Search for the cell housing the specified text and yield its [X, Y] center coordinate. 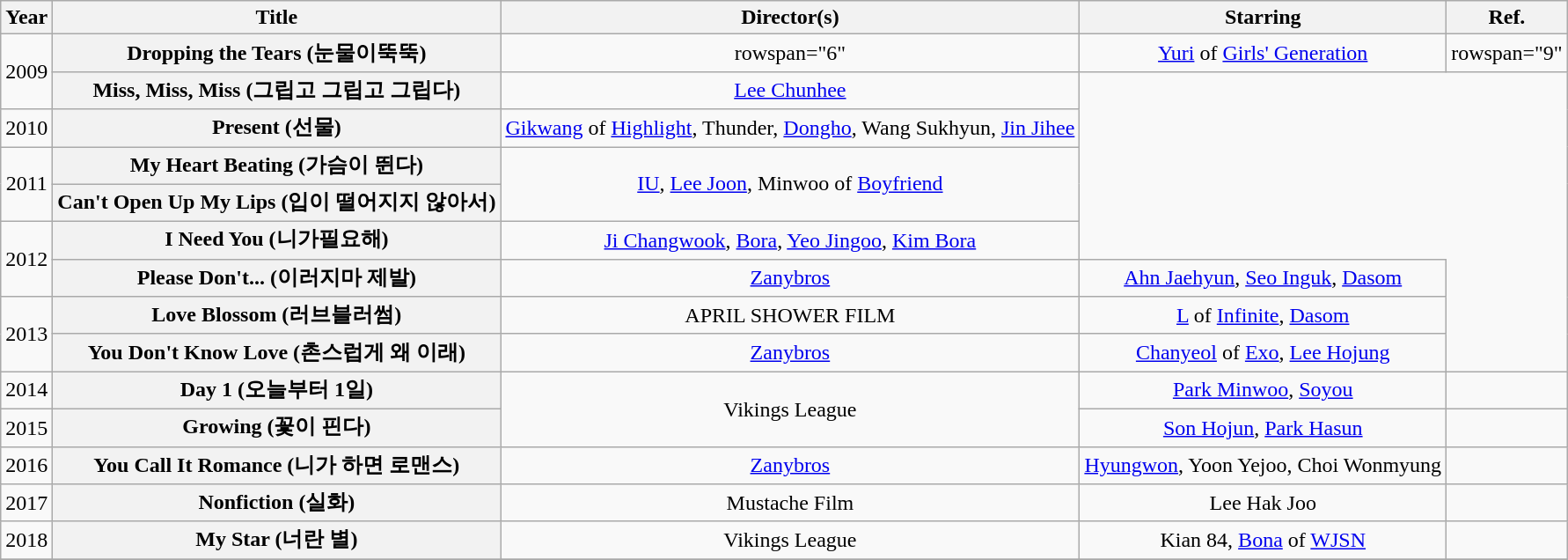
Please Don't... (이러지마 제발) [276, 278]
2012 [26, 259]
Kian 84, Bona of WJSN [1264, 541]
Title [276, 18]
My Star (너란 별) [276, 541]
2010 [26, 129]
Director(s) [790, 18]
Son Hojun, Park Hasun [1264, 428]
Lee Hak Joo [1264, 504]
rowspan="6" [790, 53]
Mustache Film [790, 504]
Dropping the Tears (눈물이뚝뚝) [276, 53]
2018 [26, 541]
Chanyeol of Exo, Lee Hojung [1264, 352]
Growing (꽃이 핀다) [276, 428]
Ahn Jaehyun, Seo Inguk, Dasom [1264, 278]
Yuri of Girls' Generation [1264, 53]
Year [26, 18]
I Need You (니가필요해) [276, 241]
2014 [26, 391]
2013 [26, 335]
You Call It Romance (니가 하면 로맨스) [276, 465]
Starring [1264, 18]
2015 [26, 428]
Park Minwoo, Soyou [1264, 391]
IU, Lee Joon, Minwoo of Boyfriend [790, 183]
Gikwang of Highlight, Thunder, Dongho, Wang Sukhyun, Jin Jihee [790, 129]
Nonfiction (실화) [276, 504]
Present (선물) [276, 129]
2016 [26, 465]
Lee Chunhee [790, 90]
Love Blossom (러브블러썸) [276, 315]
My Heart Beating (가슴이 뛴다) [276, 166]
You Don't Know Love (촌스럽게 왜 이래) [276, 352]
APRIL SHOWER FILM [790, 315]
L of Infinite, Dasom [1264, 315]
Ji Changwook, Bora, Yeo Jingoo, Kim Bora [790, 241]
2009 [26, 72]
Miss, Miss, Miss (그립고 그립고 그립다) [276, 90]
Can't Open Up My Lips (입이 떨어지지 않아서) [276, 203]
Ref. [1507, 18]
2017 [26, 504]
rowspan="9" [1507, 53]
Hyungwon, Yoon Yejoo, Choi Wonmyung [1264, 465]
2011 [26, 183]
Day 1 (오늘부터 1일) [276, 391]
